Extract the (x, y) coordinate from the center of the cell holding the provided text.  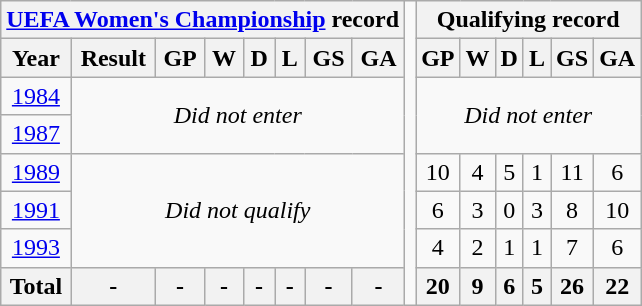
26 (572, 286)
0 (509, 210)
UEFA Women's Championship record (203, 20)
11 (572, 172)
8 (572, 210)
7 (572, 248)
Result (114, 58)
Year (36, 58)
1987 (36, 134)
1984 (36, 96)
20 (438, 286)
2 (478, 248)
Total (36, 286)
1989 (36, 172)
22 (618, 286)
9 (478, 286)
1993 (36, 248)
Did not qualify (238, 210)
1991 (36, 210)
Qualifying record (528, 20)
